Identify which cell holds the provided text, then report its [x, y] central coordinate. 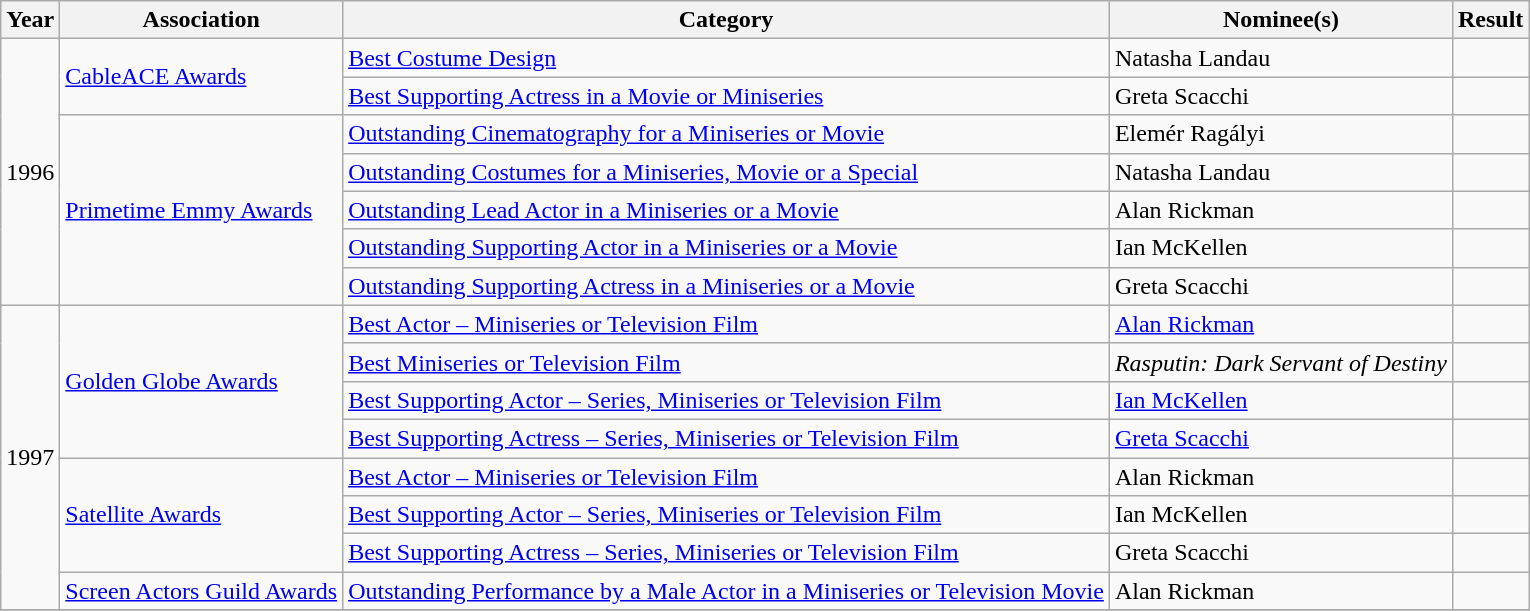
Outstanding Lead Actor in a Miniseries or a Movie [726, 210]
Outstanding Supporting Actor in a Miniseries or a Movie [726, 248]
Outstanding Supporting Actress in a Miniseries or a Movie [726, 286]
Satellite Awards [202, 515]
Rasputin: Dark Servant of Destiny [1280, 362]
Best Costume Design [726, 58]
Best Supporting Actress in a Movie or Miniseries [726, 96]
Elemér Ragályi [1280, 134]
Nominee(s) [1280, 20]
Outstanding Performance by a Male Actor in a Miniseries or Television Movie [726, 591]
Best Miniseries or Television Film [726, 362]
Outstanding Costumes for a Miniseries, Movie or a Special [726, 172]
1996 [30, 172]
CableACE Awards [202, 77]
Outstanding Cinematography for a Miniseries or Movie [726, 134]
Primetime Emmy Awards [202, 210]
Year [30, 20]
Screen Actors Guild Awards [202, 591]
Association [202, 20]
Golden Globe Awards [202, 381]
Category [726, 20]
1997 [30, 457]
Result [1490, 20]
